Search for the cell housing the specified text and yield its [X, Y] center coordinate. 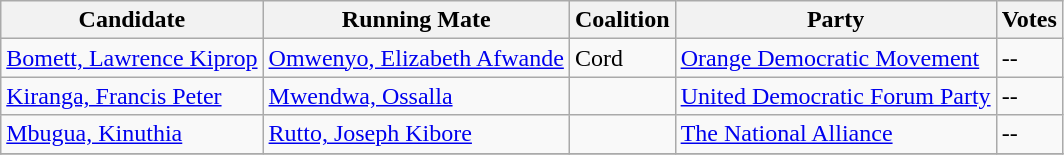
United Democratic Forum Party [836, 96]
Coalition [622, 20]
Party [836, 20]
Votes [1029, 20]
Mwendwa, Ossalla [416, 96]
Cord [622, 58]
Mbugua, Kinuthia [132, 134]
Running Mate [416, 20]
Candidate [132, 20]
Rutto, Joseph Kibore [416, 134]
The National Alliance [836, 134]
Orange Democratic Movement [836, 58]
Bomett, Lawrence Kiprop [132, 58]
Omwenyo, Elizabeth Afwande [416, 58]
Kiranga, Francis Peter [132, 96]
